Detect which cell encompasses the target text, then output its (X, Y) center coordinate. 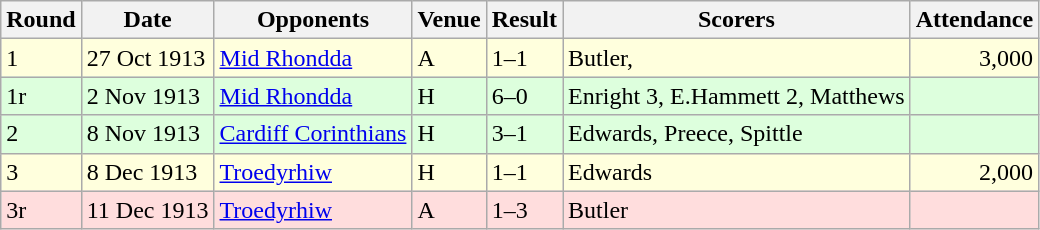
8 Dec 1913 (148, 172)
Cardiff Corinthians (313, 134)
Butler (737, 210)
Result (524, 20)
11 Dec 1913 (148, 210)
Enright 3, E.Hammett 2, Matthews (737, 96)
3–1 (524, 134)
3 (41, 172)
6–0 (524, 96)
2 (41, 134)
1–3 (524, 210)
Edwards (737, 172)
8 Nov 1913 (148, 134)
Venue (449, 20)
2,000 (974, 172)
1r (41, 96)
Edwards, Preece, Spittle (737, 134)
Scorers (737, 20)
3r (41, 210)
27 Oct 1913 (148, 58)
2 Nov 1913 (148, 96)
Butler, (737, 58)
Attendance (974, 20)
Opponents (313, 20)
Date (148, 20)
1 (41, 58)
Round (41, 20)
3,000 (974, 58)
